Output the [X, Y] coordinate of the center of the cell containing the given text.  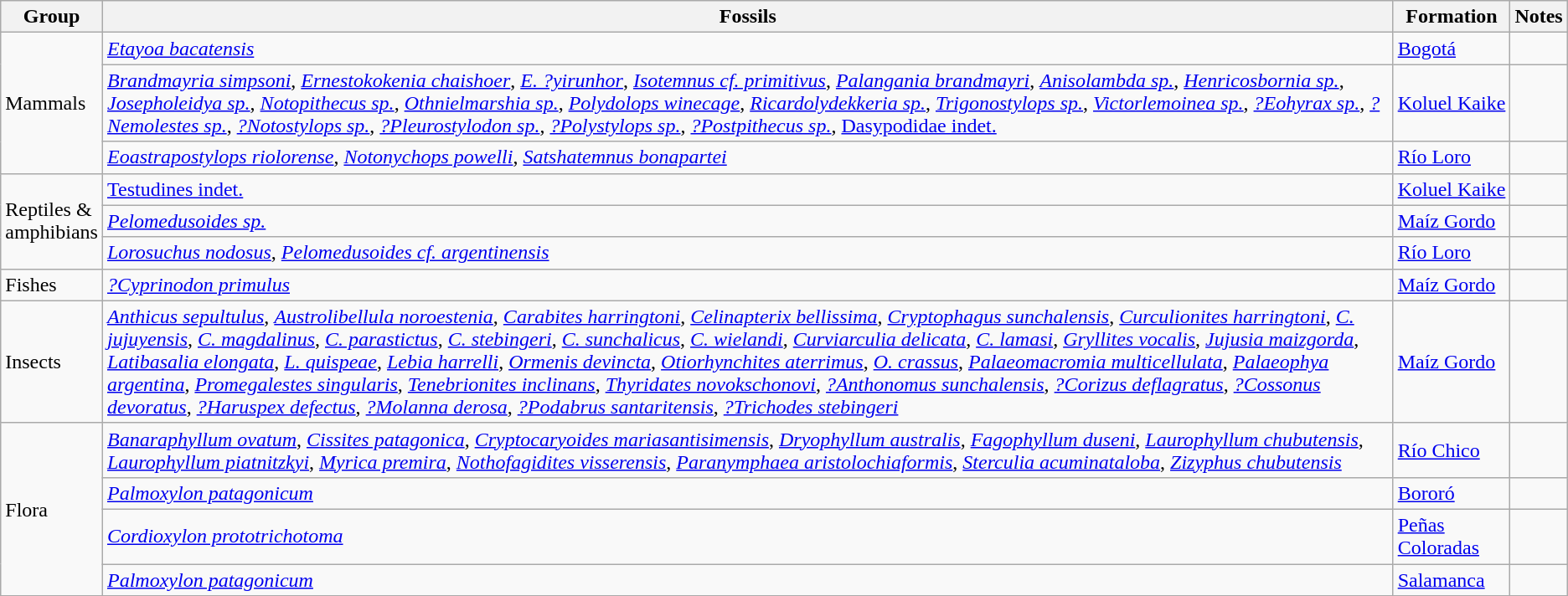
Cordioxylon prototrichotoma [747, 536]
Formation [1452, 17]
Mammals [52, 103]
?Cyprinodon primulus [747, 285]
Flora [52, 509]
Bororó [1452, 493]
Reptiles &amphibians [52, 221]
Group [52, 17]
Bogotá [1452, 49]
Fishes [52, 285]
Eoastrapostylops riolorense, Notonychops powelli, Satshatemnus bonapartei [747, 157]
Etayoa bacatensis [747, 49]
Fossils [747, 17]
Notes [1539, 17]
PeñasColoradas [1452, 536]
Lorosuchus nodosus, Pelomedusoides cf. argentinensis [747, 253]
Testudines indet. [747, 189]
Pelomedusoides sp. [747, 221]
Río Chico [1452, 450]
Insects [52, 362]
Salamanca [1452, 580]
